Extract the [x, y] coordinate from the center of the cell holding the provided text.  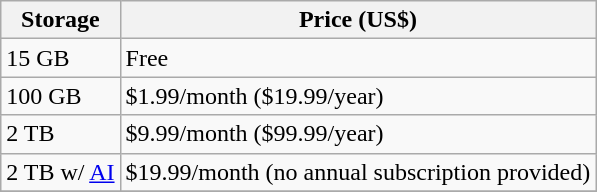
$19.99/month (no annual subscription provided) [358, 172]
Free [358, 58]
15 GB [60, 58]
$1.99/month ($19.99/year) [358, 96]
2 TB [60, 134]
Price (US$) [358, 20]
2 TB w/ AI [60, 172]
100 GB [60, 96]
Storage [60, 20]
$9.99/month ($99.99/year) [358, 134]
